Output the (x, y) coordinate of the center of the cell containing the given text.  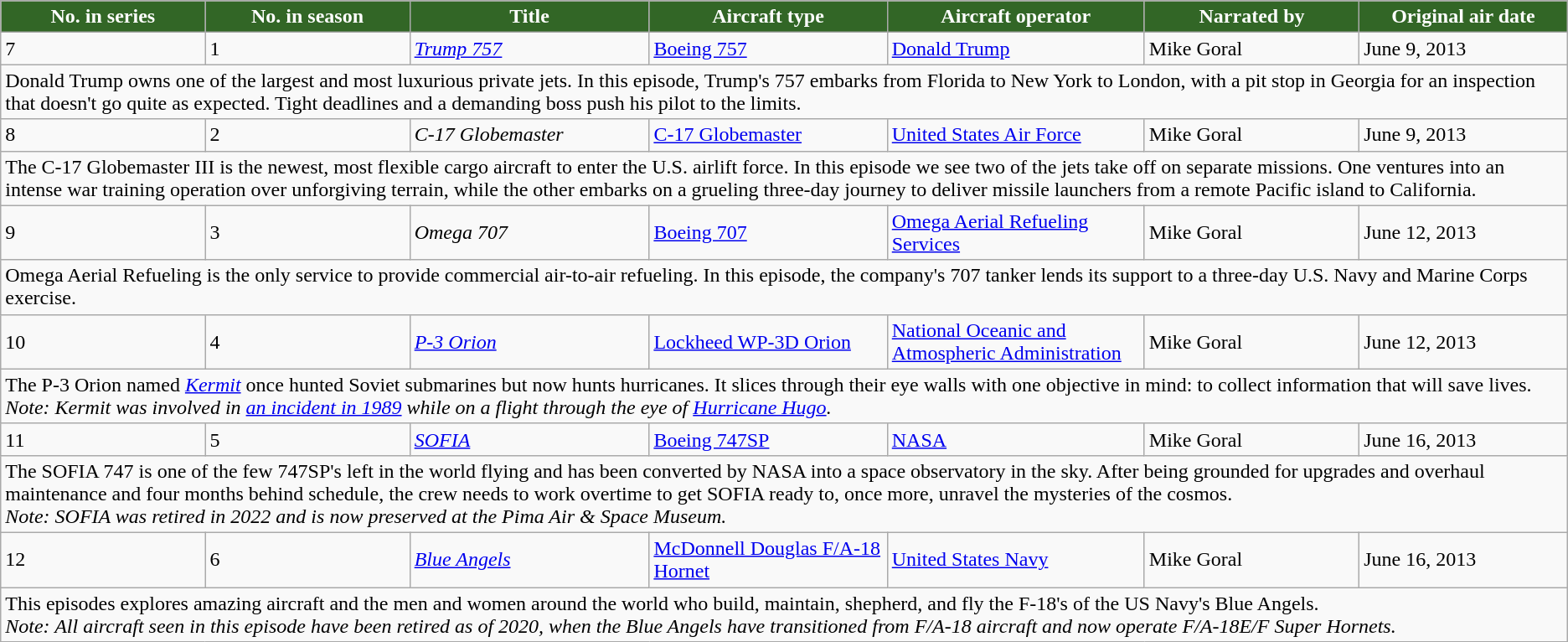
8 (103, 135)
Blue Angels (529, 560)
6 (307, 560)
Aircraft operator (1015, 17)
Boeing 747SP (768, 439)
NASA (1015, 439)
Lockheed WP-3D Orion (768, 342)
Narrated by (1251, 17)
P-3 Orion (529, 342)
12 (103, 560)
National Oceanic and Atmospheric Administration (1015, 342)
SOFIA (529, 439)
Omega Aerial Refueling Services (1015, 233)
1 (307, 49)
9 (103, 233)
Trump 757 (529, 49)
3 (307, 233)
10 (103, 342)
7 (103, 49)
No. in season (307, 17)
2 (307, 135)
Aircraft type (768, 17)
Boeing 707 (768, 233)
11 (103, 439)
Title (529, 17)
McDonnell Douglas F/A-18 Hornet (768, 560)
No. in series (103, 17)
Donald Trump (1015, 49)
Omega 707 (529, 233)
5 (307, 439)
Original air date (1464, 17)
4 (307, 342)
Boeing 757 (768, 49)
United States Navy (1015, 560)
United States Air Force (1015, 135)
